Extract the [x, y] coordinate from the center of the cell holding the provided text.  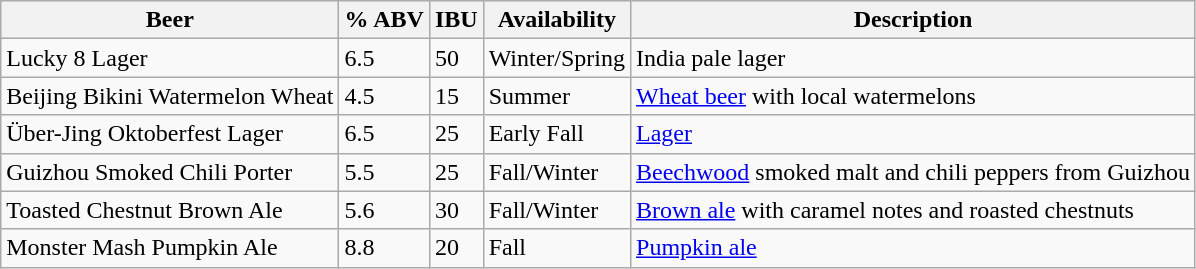
Description [914, 20]
Winter/Spring [556, 58]
8.8 [384, 248]
Availability [556, 20]
India pale lager [914, 58]
IBU [456, 20]
Guizhou Smoked Chili Porter [170, 172]
Beer [170, 20]
Monster Mash Pumpkin Ale [170, 248]
Beechwood smoked malt and chili peppers from Guizhou [914, 172]
Beijing Bikini Watermelon Wheat [170, 96]
Lager [914, 134]
4.5 [384, 96]
50 [456, 58]
% ABV [384, 20]
15 [456, 96]
Brown ale with caramel notes and roasted chestnuts [914, 210]
Early Fall [556, 134]
Summer [556, 96]
5.6 [384, 210]
Über-Jing Oktoberfest Lager [170, 134]
Toasted Chestnut Brown Ale [170, 210]
Fall [556, 248]
Wheat beer with local watermelons [914, 96]
30 [456, 210]
Lucky 8 Lager [170, 58]
20 [456, 248]
5.5 [384, 172]
Pumpkin ale [914, 248]
